Pinpoint the cell where the given text exists, returning its [X, Y] midpoint coordinate. 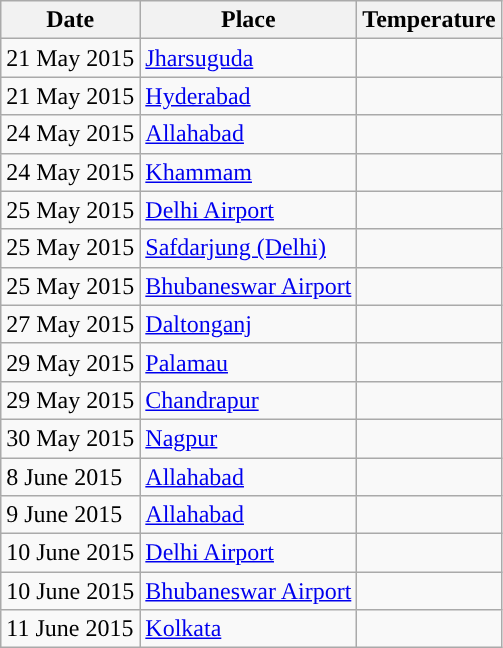
Palamau [248, 362]
27 May 2015 [70, 324]
Khammam [248, 172]
Daltonganj [248, 324]
9 June 2015 [70, 515]
Place [248, 20]
11 June 2015 [70, 629]
Temperature [429, 20]
30 May 2015 [70, 438]
Nagpur [248, 438]
Jharsuguda [248, 58]
Safdarjung (Delhi) [248, 248]
8 June 2015 [70, 477]
Kolkata [248, 629]
Hyderabad [248, 96]
Chandrapur [248, 400]
Date [70, 20]
